Extract the (X, Y) coordinate from the center of the cell holding the provided text.  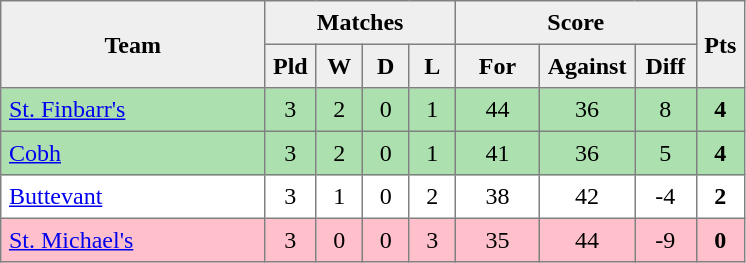
35 (497, 240)
L (432, 66)
St. Finbarr's (133, 110)
-4 (666, 197)
42 (586, 197)
41 (497, 153)
Cobh (133, 153)
St. Michael's (133, 240)
Pld (290, 66)
Diff (666, 66)
8 (666, 110)
-9 (666, 240)
Pts (720, 44)
D (385, 66)
Against (586, 66)
38 (497, 197)
Buttevant (133, 197)
Score (576, 23)
Team (133, 44)
Matches (360, 23)
For (497, 66)
5 (666, 153)
W (339, 66)
